Pinpoint the cell where the given text exists, returning its [x, y] midpoint coordinate. 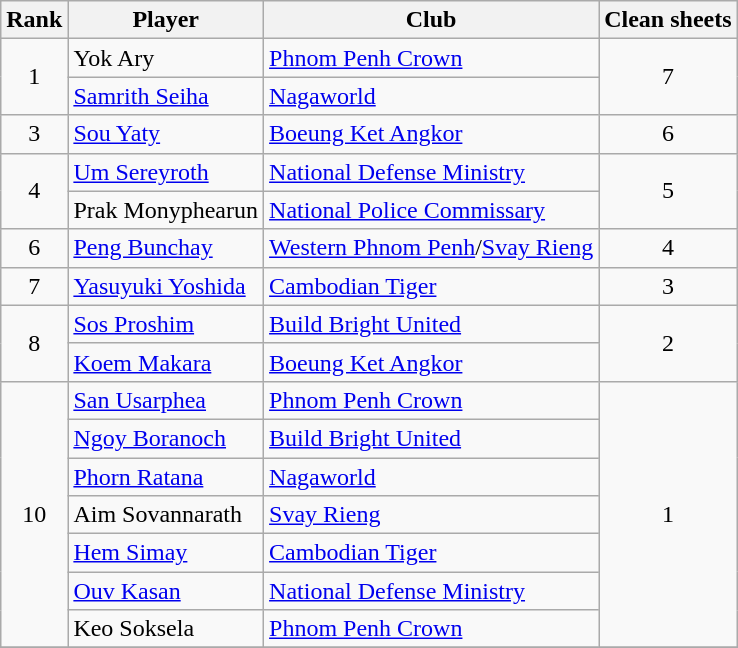
Peng Bunchay [166, 248]
Western Phnom Penh/Svay Rieng [432, 248]
Prak Monyphearun [166, 210]
Ngoy Boranoch [166, 438]
Samrith Seiha [166, 96]
Ouv Kasan [166, 591]
Sou Yaty [166, 134]
Um Sereyroth [166, 172]
Svay Rieng [432, 515]
Aim Sovannarath [166, 515]
Phorn Ratana [166, 477]
Sos Proshim [166, 324]
Clean sheets [668, 20]
Keo Soksela [166, 629]
Yasuyuki Yoshida [166, 286]
8 [34, 343]
Club [432, 20]
Rank [34, 20]
Hem Simay [166, 553]
National Police Commissary [432, 210]
5 [668, 191]
Player [166, 20]
Koem Makara [166, 362]
San Usarphea [166, 400]
10 [34, 514]
Yok Ary [166, 58]
2 [668, 343]
